Search for the cell housing the specified text and yield its (X, Y) center coordinate. 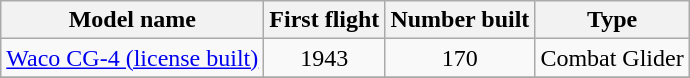
Type (612, 20)
First flight (324, 20)
Model name (132, 20)
1943 (324, 58)
Combat Glider (612, 58)
Number built (460, 20)
170 (460, 58)
Waco CG-4 (license built) (132, 58)
